Extract the [X, Y] coordinate from the center of the cell holding the provided text.  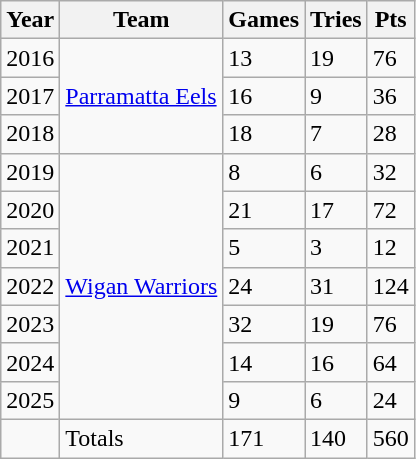
3 [336, 248]
171 [264, 438]
72 [390, 210]
13 [264, 58]
Year [30, 20]
21 [264, 210]
Games [264, 20]
7 [336, 134]
2024 [30, 362]
2018 [30, 134]
Wigan Warriors [142, 286]
64 [390, 362]
28 [390, 134]
2017 [30, 96]
14 [264, 362]
124 [390, 286]
8 [264, 172]
2020 [30, 210]
17 [336, 210]
31 [336, 286]
Pts [390, 20]
36 [390, 96]
2016 [30, 58]
Parramatta Eels [142, 96]
2021 [30, 248]
18 [264, 134]
2022 [30, 286]
12 [390, 248]
2023 [30, 324]
2019 [30, 172]
Totals [142, 438]
140 [336, 438]
5 [264, 248]
Team [142, 20]
Tries [336, 20]
560 [390, 438]
2025 [30, 400]
